Detect which cell encompasses the target text, then output its [x, y] center coordinate. 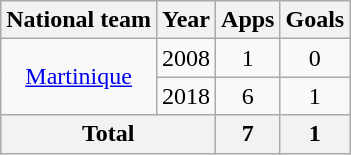
Total [108, 134]
Martinique [79, 77]
7 [248, 134]
2008 [186, 58]
Apps [248, 20]
0 [315, 58]
6 [248, 96]
2018 [186, 96]
National team [79, 20]
Goals [315, 20]
Year [186, 20]
